Extract the [x, y] coordinate from the center of the cell holding the provided text.  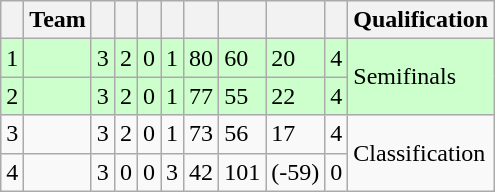
Team [58, 20]
Semifinals [421, 77]
(-59) [296, 172]
73 [202, 134]
101 [242, 172]
60 [242, 58]
Qualification [421, 20]
20 [296, 58]
55 [242, 96]
22 [296, 96]
17 [296, 134]
77 [202, 96]
56 [242, 134]
80 [202, 58]
42 [202, 172]
Classification [421, 153]
